Provide the (X, Y) coordinate of the cell's center where the given text is located.  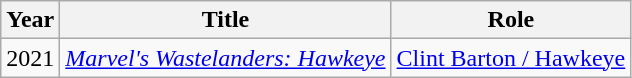
Role (511, 20)
Year (30, 20)
2021 (30, 58)
Marvel's Wastelanders: Hawkeye (226, 58)
Title (226, 20)
Clint Barton / Hawkeye (511, 58)
